Capture the cell that displays the provided text and extract its [x, y] central coordinate. 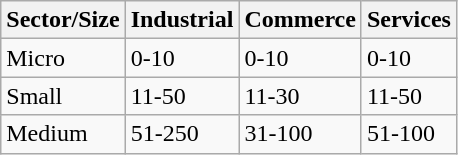
Services [408, 20]
31-100 [300, 134]
Micro [63, 58]
51-250 [182, 134]
Sector/Size [63, 20]
Commerce [300, 20]
Small [63, 96]
Industrial [182, 20]
Medium [63, 134]
11-30 [300, 96]
51-100 [408, 134]
